Detect which cell encompasses the target text, then output its (X, Y) center coordinate. 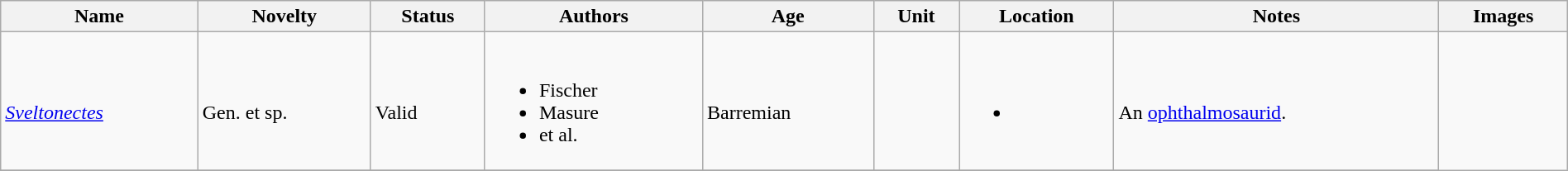
Barremian (787, 101)
An ophthalmosaurid. (1277, 101)
Location (1037, 17)
Notes (1277, 17)
Novelty (284, 17)
Sveltonectes (99, 101)
Status (428, 17)
Name (99, 17)
Age (787, 17)
Images (1503, 17)
Unit (916, 17)
Valid (428, 101)
FischerMasureet al. (594, 101)
Gen. et sp. (284, 101)
Authors (594, 17)
